Return the (X, Y) coordinate for the center point of the cell that contains the specified text.  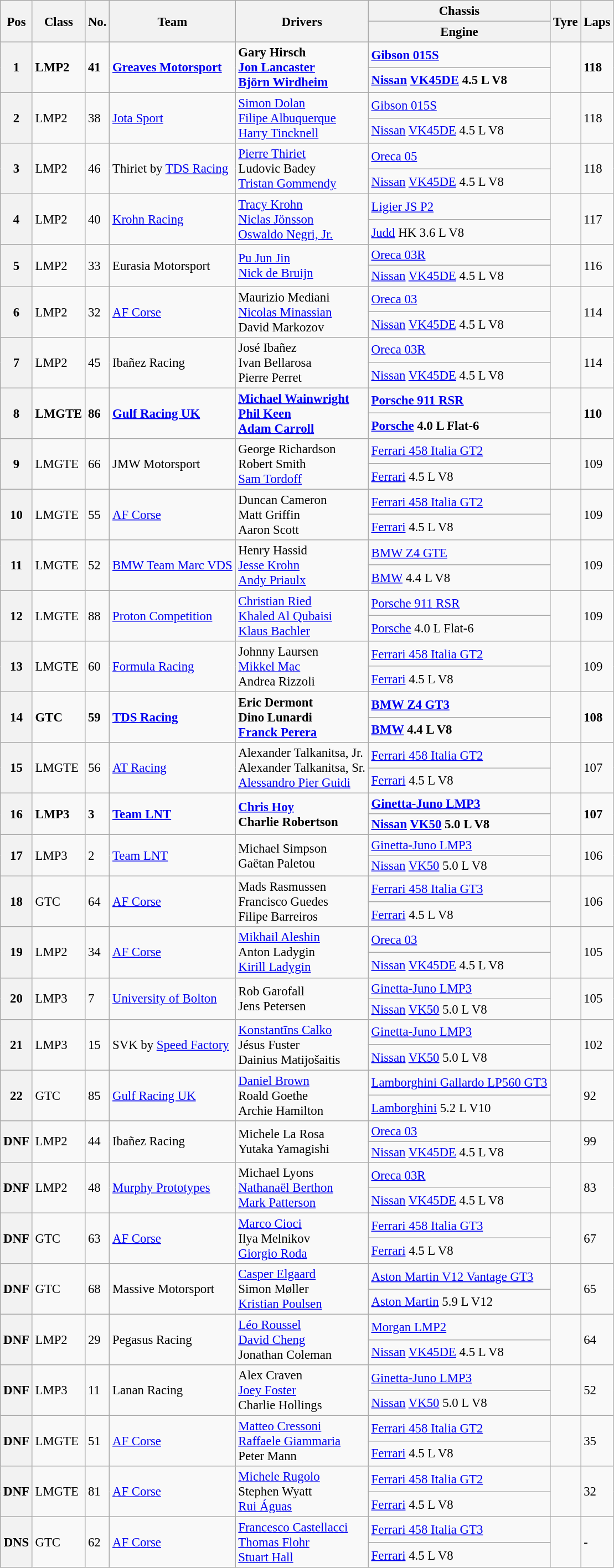
Eurasia Motorsport (173, 266)
Jota Sport (173, 118)
Oreca 05 (459, 156)
No. (97, 21)
29 (97, 1340)
Simon Dolan Filipe Albuquerque Harry Tincknell (302, 118)
34 (97, 953)
86 (97, 413)
Lamborghini Gallardo LP560 GT3 (459, 1083)
66 (97, 464)
Eric Dermont Dino Lunardi Franck Perera (302, 717)
Henry Hassid Jesse Krohn Andy Priaulx (302, 565)
56 (97, 768)
SVK by Speed Factory (173, 1045)
Pu Jun Jin Nick de Bruijn (302, 266)
George Richardson Robert Smith Sam Tordoff (302, 464)
117 (597, 220)
6 (17, 312)
Michael Lyons Nathanaël Berthon Mark Patterson (302, 1188)
Michele La Rosa Yutaka Yamagishi (302, 1142)
33 (97, 266)
Lanan Racing (173, 1390)
55 (97, 515)
13 (17, 667)
46 (97, 169)
Alexander Talkanitsa, Jr. Alexander Talkanitsa, Sr. Alessandro Pier Guidi (302, 768)
Laps (597, 21)
38 (97, 118)
AT Racing (173, 768)
- (597, 1543)
35 (597, 1441)
Formula Racing (173, 667)
51 (97, 1441)
Judd HK 3.6 L V8 (459, 232)
BMW Team Marc VDS (173, 565)
Michele Rugolo Stephen Wyatt Rui Águas (302, 1492)
University of Bolton (173, 998)
BMW Z4 GT3 (459, 704)
Team (173, 21)
65 (597, 1289)
Michael Wainwright Phil Keen Adam Carroll (302, 413)
BMW Z4 GTE (459, 553)
14 (17, 717)
José Ibañez Ivan Bellarosa Pierre Perret (302, 362)
Drivers (302, 21)
44 (97, 1142)
21 (17, 1045)
18 (17, 902)
Pegasus Racing (173, 1340)
Maurizio Mediani Nicolas Minassian David Markozov (302, 312)
Marco Cioci Ilya Melnikov Giorgio Roda (302, 1238)
9 (17, 464)
102 (597, 1045)
Chassis (459, 11)
92 (597, 1095)
Duncan Cameron Matt Griffin Aaron Scott (302, 515)
45 (97, 362)
Greaves Motorsport (173, 68)
60 (97, 667)
Mikhail Aleshin Anton Ladygin Kirill Ladygin (302, 953)
68 (97, 1289)
Pierre Thiriet Ludovic Badey Tristan Gommendy (302, 169)
83 (597, 1188)
Tyre (566, 21)
Massive Motorsport (173, 1289)
22 (17, 1095)
JMW Motorsport (173, 464)
Proton Competition (173, 616)
48 (97, 1188)
Daniel Brown Roald Goethe Archie Hamilton (302, 1095)
85 (97, 1095)
1 (17, 68)
41 (97, 68)
Christian Ried Khaled Al Qubaisi Klaus Bachler (302, 616)
Pos (17, 21)
20 (17, 998)
116 (597, 266)
Morgan LMP2 (459, 1327)
5 (17, 266)
10 (17, 515)
16 (17, 814)
Gary Hirsch Jon Lancaster Björn Wirdheim (302, 68)
Matteo Cressoni Raffaele Giammaria Peter Mann (302, 1441)
Aston Martin 5.9 L V12 (459, 1302)
108 (597, 717)
88 (97, 616)
4 (17, 220)
Rob Garofall Jens Petersen (302, 998)
Francesco Castellacci Thomas Flohr Stuart Hall (302, 1543)
40 (97, 220)
Tracy Krohn Niclas Jönsson Oswaldo Negri, Jr. (302, 220)
TDS Racing (173, 717)
12 (17, 616)
Krohn Racing (173, 220)
Chris Hoy Charlie Robertson (302, 814)
Ligier JS P2 (459, 207)
Murphy Prototypes (173, 1188)
Aston Martin V12 Vantage GT3 (459, 1276)
63 (97, 1238)
19 (17, 953)
Engine (459, 32)
Class (59, 21)
81 (97, 1492)
17 (17, 855)
Casper Elgaard Simon Møller Kristian Poulsen (302, 1289)
Alex Craven Joey Foster Charlie Hollings (302, 1390)
Léo Roussel David Cheng Jonathan Coleman (302, 1340)
DNS (17, 1543)
110 (597, 413)
Konstantīns Calko Jésus Fuster Dainius Matijošaitis (302, 1045)
Thiriet by TDS Racing (173, 169)
62 (97, 1543)
67 (597, 1238)
Mads Rasmussen Francisco Guedes Filipe Barreiros (302, 902)
Johnny Laursen Mikkel Mac Andrea Rizzoli (302, 667)
Lamborghini 5.2 L V10 (459, 1108)
8 (17, 413)
59 (97, 717)
Michael Simpson Gaëtan Paletou (302, 855)
99 (597, 1142)
